Provide the (x, y) coordinate of the cell's center where the given text is located.  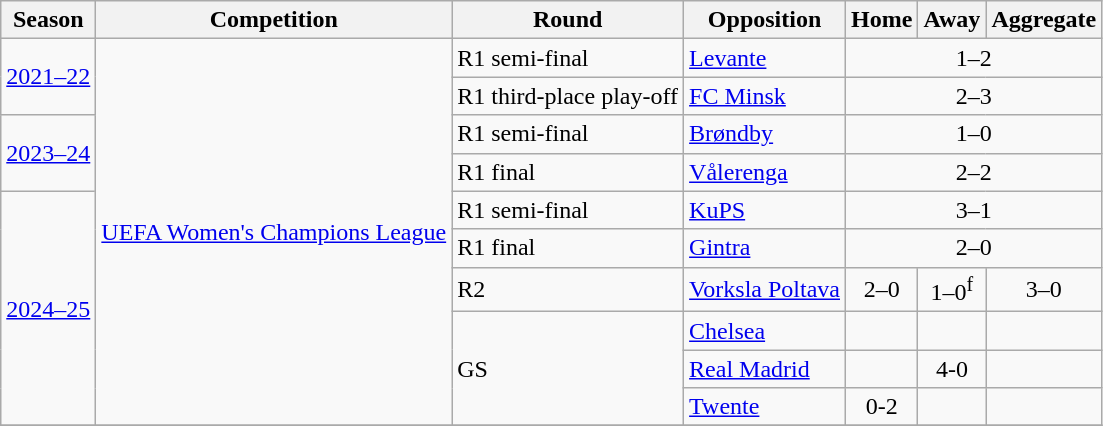
2024–25 (48, 308)
Twente (765, 407)
Chelsea (765, 331)
Competition (274, 20)
Vålerenga (765, 172)
3–0 (1044, 290)
Levante (765, 58)
Brøndby (765, 134)
Real Madrid (765, 369)
2–2 (974, 172)
Opposition (765, 20)
1–0f (952, 290)
GS (568, 369)
2023–24 (48, 153)
Gintra (765, 248)
Home (882, 20)
0-2 (882, 407)
Season (48, 20)
R1 third-place play-off (568, 96)
Away (952, 20)
KuPS (765, 210)
Vorksla Poltava (765, 290)
4-0 (952, 369)
2–3 (974, 96)
2021–22 (48, 77)
1–2 (974, 58)
Round (568, 20)
Aggregate (1044, 20)
FC Minsk (765, 96)
UEFA Women's Champions League (274, 232)
1–0 (974, 134)
3–1 (974, 210)
R2 (568, 290)
